Detect which cell encompasses the target text, then output its [x, y] center coordinate. 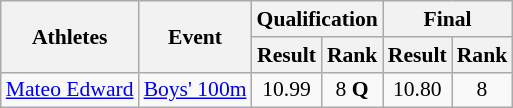
8 [482, 90]
Boys' 100m [196, 90]
Qualification [318, 19]
10.99 [287, 90]
Mateo Edward [70, 90]
10.80 [418, 90]
Final [448, 19]
Event [196, 36]
8 Q [352, 90]
Athletes [70, 36]
